Find where the given text appears and provide that cell's center as [X, Y] coordinate. 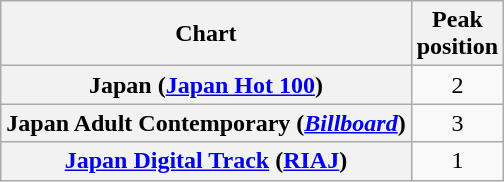
Japan Digital Track (RIAJ) [206, 161]
Japan Adult Contemporary (Billboard) [206, 123]
3 [457, 123]
Japan (Japan Hot 100) [206, 85]
2 [457, 85]
Chart [206, 34]
Peakposition [457, 34]
1 [457, 161]
